Find where the given text appears and provide that cell's center as (x, y) coordinate. 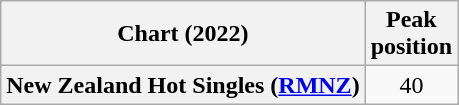
Chart (2022) (183, 34)
Peakposition (411, 34)
New Zealand Hot Singles (RMNZ) (183, 85)
40 (411, 85)
